For the text-containing cell, return its midpoint in [X, Y] coordinate format. 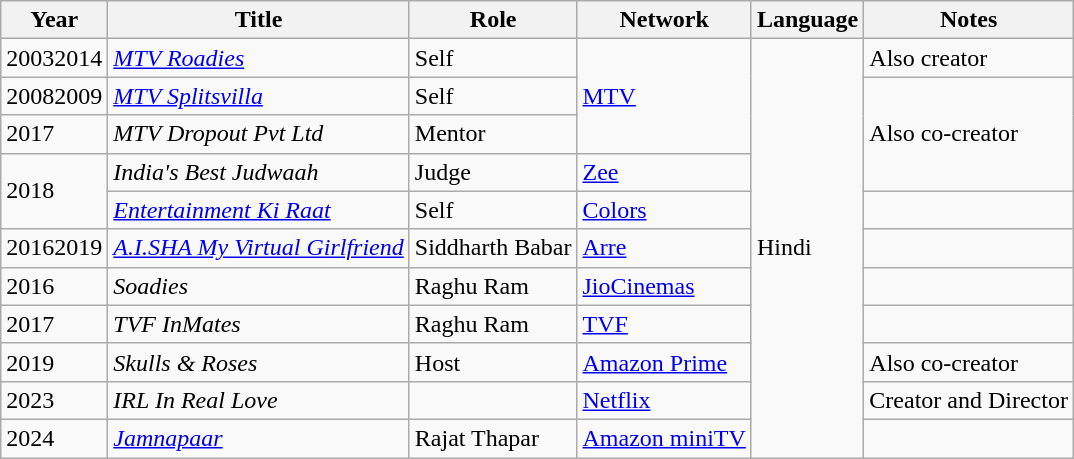
IRL In Real Love [258, 400]
MTV Roadies [258, 58]
Colors [664, 210]
Zee [664, 172]
Hindi [807, 248]
Title [258, 20]
2023 [54, 400]
Also creator [969, 58]
Host [493, 362]
India's Best Judwaah [258, 172]
Netflix [664, 400]
Amazon Prime [664, 362]
Siddharth Babar [493, 248]
Network [664, 20]
Entertainment Ki Raat [258, 210]
2019 [54, 362]
20032014 [54, 58]
Soadies [258, 286]
JioCinemas [664, 286]
Arre [664, 248]
Creator and Director [969, 400]
Notes [969, 20]
2018 [54, 191]
Amazon miniTV [664, 438]
A.I.SHA My Virtual Girlfriend [258, 248]
MTV Dropout Pvt Ltd [258, 134]
Skulls & Roses [258, 362]
Role [493, 20]
MTV Splitsvilla [258, 96]
20082009 [54, 96]
Year [54, 20]
TVF [664, 324]
Language [807, 20]
Mentor [493, 134]
TVF InMates [258, 324]
Rajat Thapar [493, 438]
Jamnapaar [258, 438]
20162019 [54, 248]
Judge [493, 172]
2024 [54, 438]
2016 [54, 286]
MTV [664, 96]
